Detect which cell encompasses the target text, then output its (X, Y) center coordinate. 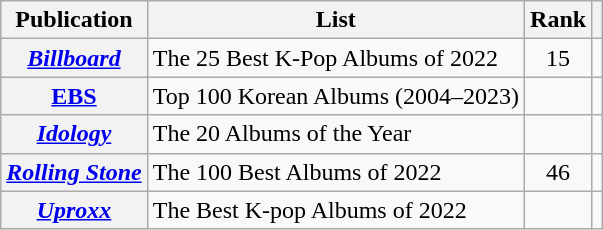
Rolling Stone (74, 172)
Idology (74, 134)
Billboard (74, 58)
Top 100 Korean Albums (2004–2023) (336, 96)
46 (558, 172)
The 100 Best Albums of 2022 (336, 172)
The 20 Albums of the Year (336, 134)
Publication (74, 20)
Rank (558, 20)
The Best K-pop Albums of 2022 (336, 210)
15 (558, 58)
Uproxx (74, 210)
EBS (74, 96)
The 25 Best K-Pop Albums of 2022 (336, 58)
List (336, 20)
